From the cell containing the given text, extract its center point as (X, Y) coordinate. 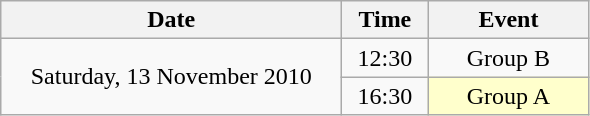
Group B (508, 58)
Time (385, 20)
Event (508, 20)
Saturday, 13 November 2010 (172, 77)
Date (172, 20)
12:30 (385, 58)
Group A (508, 96)
16:30 (385, 96)
